Return the [X, Y] coordinate for the center point of the cell that contains the specified text.  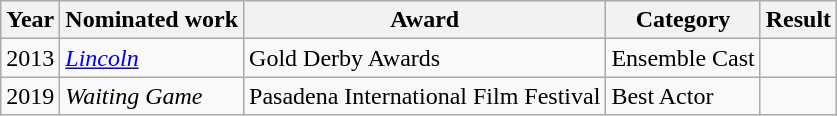
Category [683, 20]
2013 [30, 58]
Waiting Game [152, 96]
Nominated work [152, 20]
Result [798, 20]
2019 [30, 96]
Award [425, 20]
Pasadena International Film Festival [425, 96]
Gold Derby Awards [425, 58]
Year [30, 20]
Ensemble Cast [683, 58]
Best Actor [683, 96]
Lincoln [152, 58]
